Output the [x, y] coordinate of the center of the cell containing the given text.  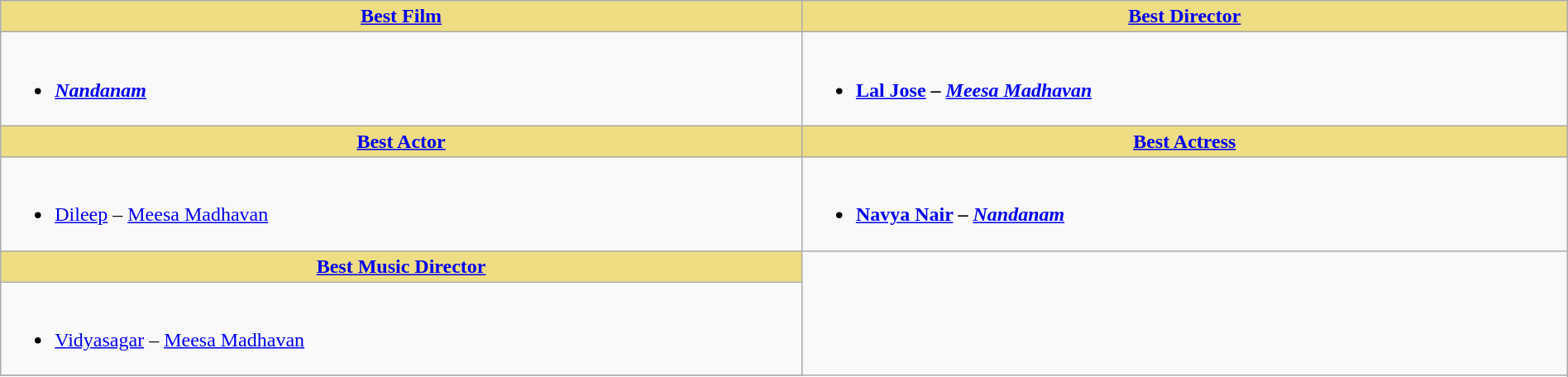
Vidyasagar – Meesa Madhavan [402, 329]
Best Actor [402, 141]
Dileep – Meesa Madhavan [402, 203]
Navya Nair – Nandanam [1184, 203]
Nandanam [402, 79]
Best Actress [1184, 141]
Best Film [402, 17]
Best Director [1184, 17]
Lal Jose – Meesa Madhavan [1184, 79]
Best Music Director [402, 266]
